Output the [X, Y] coordinate of the center of the cell containing the given text.  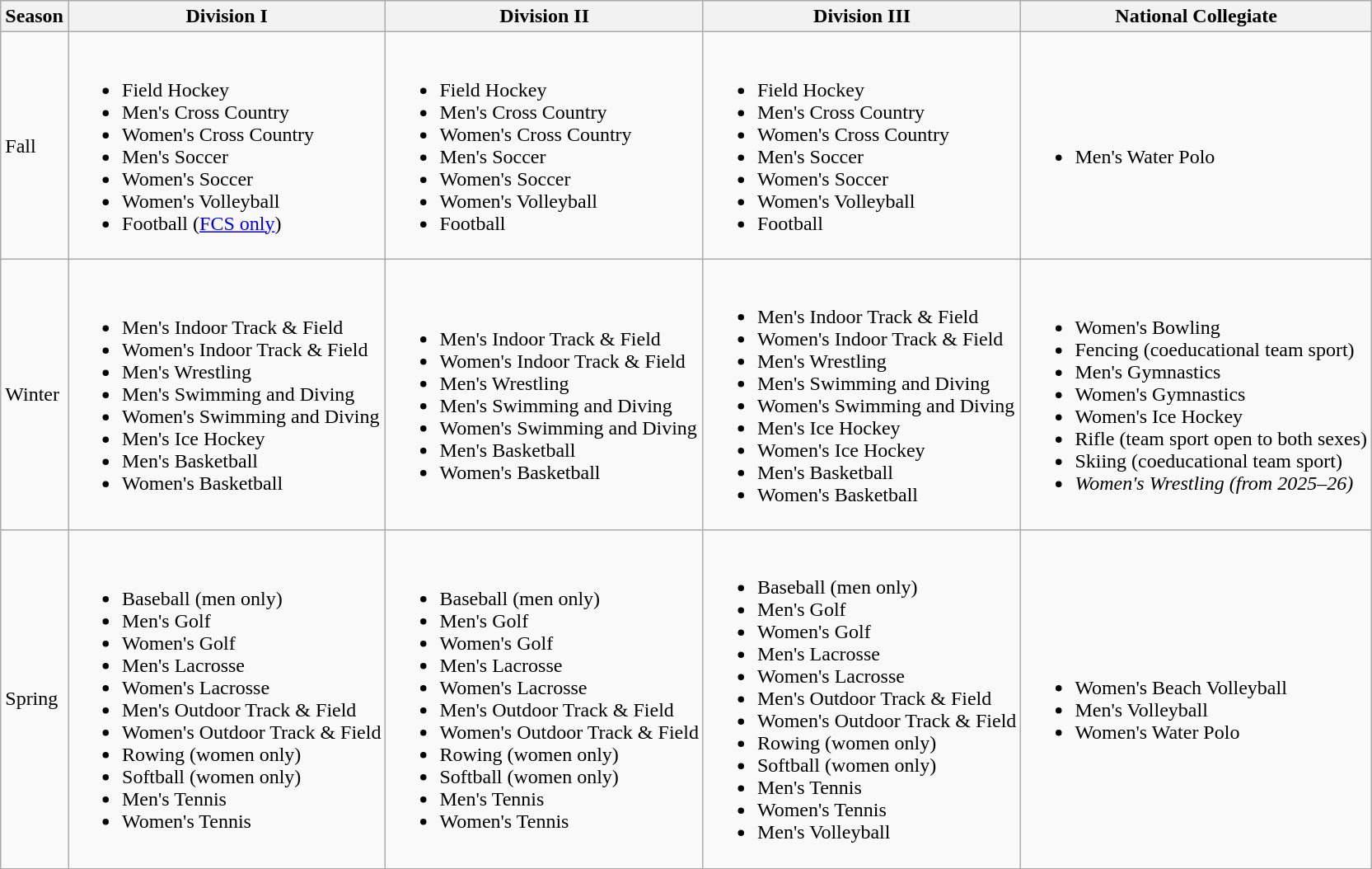
Winter [35, 394]
Field HockeyMen's Cross CountryWomen's Cross CountryMen's SoccerWomen's SoccerWomen's VolleyballFootball (FCS only) [226, 145]
National Collegiate [1196, 16]
Spring [35, 699]
Division II [544, 16]
Women's Beach VolleyballMen's VolleyballWomen's Water Polo [1196, 699]
Men's Water Polo [1196, 145]
Division I [226, 16]
Season [35, 16]
Division III [862, 16]
Fall [35, 145]
